Scan for the cell matching the given text and deliver its [X, Y] coordinate at center. 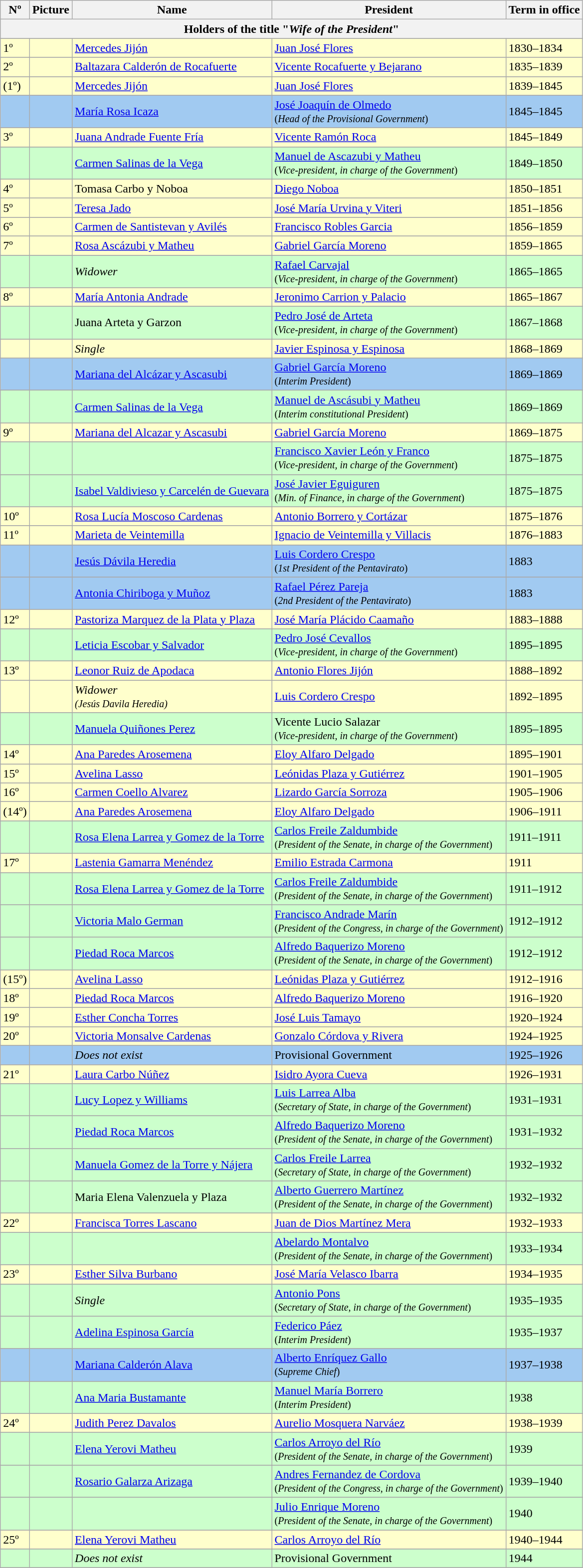
Antonio Flores Jijón [389, 670]
Luis Cordero Crespo(1st President of the Pentavirato) [389, 561]
1906–1911 [544, 811]
Abelardo Montalvo(President of the Senate, in charge of the Government) [389, 1249]
24º [15, 1423]
Manuel de Ascásubi y Matheu(Interim constitutional President) [389, 407]
1859–1865 [544, 245]
(1º) [15, 86]
1937–1938 [544, 1365]
1865–1867 [544, 297]
1932–1933 [544, 1223]
1944 [544, 1559]
Federico Páez(Interim President) [389, 1333]
Marieta de Veintemilla [172, 535]
1939–1940 [544, 1481]
Nº [15, 10]
Pedro José Cevallos(Vice-president, in charge of the Government) [389, 644]
Rafael Carvajal(Vice-president, in charge of the Government) [389, 271]
1851–1856 [544, 207]
José Luis Tamayo [389, 1017]
1876–1883 [544, 535]
1938–1939 [544, 1423]
Isabel Valdivieso y Carcelén de Guevara [172, 491]
1845–1845 [544, 112]
1905–1906 [544, 792]
María Antonia Andrade [172, 297]
1916–1920 [544, 998]
Emilio Estrada Carmona [389, 863]
(14º) [15, 811]
1934–1935 [544, 1274]
2º [15, 67]
Adelina Espinosa García [172, 1333]
1926–1931 [544, 1074]
Francisca Torres Lascano [172, 1223]
1925–1926 [544, 1055]
1875–1876 [544, 516]
10º [15, 516]
1868–1869 [544, 349]
Leticia Escobar y Salvador [172, 644]
1888–1892 [544, 670]
16º [15, 792]
12º [15, 619]
Juana Andrade Fuente Fría [172, 137]
Diego Noboa [389, 189]
11º [15, 535]
1931–1931 [544, 1100]
1845–1849 [544, 137]
María Rosa Icaza [172, 112]
1940–1944 [544, 1540]
Francisco Xavier León y Franco(Vice-president, in charge of the Government) [389, 458]
Teresa Jado [172, 207]
Carlos Arroyo del Río [389, 1540]
1940 [544, 1513]
21º [15, 1074]
Jesús Dávila Heredia [172, 561]
Widower [172, 271]
Victoria Monsalve Cardenas [172, 1036]
Holders of the title "Wife of the President" [292, 29]
1856–1859 [544, 226]
Vicente Ramón Roca [389, 137]
Gabriel García Moreno(Interim President) [389, 374]
José Joaquín de Olmedo (Head of the Provisional Government) [389, 112]
Lizardo García Sorroza [389, 792]
Alberto Enríquez Gallo(Supreme Chief) [389, 1365]
Gonzalo Córdova y Rivera [389, 1036]
Ignacio de Veintemilla y Villacis [389, 535]
Antonio Pons(Secretary of State, in charge of the Government) [389, 1300]
1869–1875 [544, 432]
1849–1850 [544, 163]
3º [15, 137]
1850–1851 [544, 189]
Julio Enrique Moreno(President of the Senate, in charge of the Government) [389, 1513]
Luis Larrea Alba(Secretary of State, in charge of the Government) [389, 1100]
1865–1865 [544, 271]
1º [15, 48]
Pastoriza Marquez de la Plata y Plaza [172, 619]
1911 [544, 863]
1835–1839 [544, 67]
18º [15, 998]
Juana Arteta y Garzon [172, 323]
Aurelio Mosquera Narváez [389, 1423]
1867–1868 [544, 323]
1883–1888 [544, 619]
1839–1845 [544, 86]
Lastenia Gamarra Menéndez [172, 863]
1911–1911 [544, 837]
19º [15, 1017]
1938 [544, 1397]
13º [15, 670]
Leonor Ruiz de Apodaca [172, 670]
8º [15, 297]
Term in office [544, 10]
Antonia Chiriboga y Muñoz [172, 593]
Judith Perez Davalos [172, 1423]
José María Velasco Ibarra [389, 1274]
Lucy Lopez y Williams [172, 1100]
Carmen de Santistevan y Avilés [172, 226]
25º [15, 1540]
Alberto Guerrero Martínez(President of the Senate, in charge of the Government) [389, 1197]
1830–1834 [544, 48]
Carmen Coello Alvarez [172, 792]
Jeronimo Carrion y Palacio [389, 297]
Laura Carbo Núñez [172, 1074]
Carlos Arroyo del Río(President of the Senate, in charge of the Government) [389, 1448]
1901–1905 [544, 774]
Mariana Calderón Alava [172, 1365]
Mariana del Alcazar y Ascasubi [172, 432]
Javier Espinosa y Espinosa [389, 349]
Rosa Lucía Moscoso Cardenas [172, 516]
7º [15, 245]
17º [15, 863]
1935–1935 [544, 1300]
Esther Silva Burbano [172, 1274]
Manuel María Borrero(Interim President) [389, 1397]
Pedro José de Arteta(Vice-president, in charge of the Government) [389, 323]
Manuel de Ascazubi y Matheu(Vice-president, in charge of the Government) [389, 163]
1939 [544, 1448]
1924–1925 [544, 1036]
Ana Maria Bustamante [172, 1397]
Victoria Malo German [172, 921]
1892–1895 [544, 696]
Isidro Ayora Cueva [389, 1074]
22º [15, 1223]
1931–1932 [544, 1132]
1920–1924 [544, 1017]
Tomasa Carbo y Noboa [172, 189]
Andres Fernandez de Cordova(President of the Congress, in charge of the Government) [389, 1481]
1911–1912 [544, 889]
José Javier Eguiguren(Min. of Finance, in charge of the Government) [389, 491]
Name [172, 10]
Vicente Rocafuerte y Bejarano [389, 67]
Widower(Jesús Davila Heredia) [172, 696]
Luis Cordero Crespo [389, 696]
5º [15, 207]
Manuela Gomez de la Torre y Nájera [172, 1165]
23º [15, 1274]
Manuela Quiñones Perez [172, 729]
1933–1934 [544, 1249]
15º [15, 774]
José María Urvina y Viteri [389, 207]
(15º) [15, 979]
Francisco Andrade Marín(President of the Congress, in charge of the Government) [389, 921]
Alfredo Baquerizo Moreno [389, 998]
1935–1937 [544, 1333]
6º [15, 226]
José María Plácido Caamaño [389, 619]
4º [15, 189]
Rafael Pérez Pareja(2nd President of the Pentavirato) [389, 593]
Picture [51, 10]
Rosario Galarza Arizaga [172, 1481]
Maria Elena Valenzuela y Plaza [172, 1197]
Mariana del Alcázar y Ascasubi [172, 374]
Antonio Borrero y Cortázar [389, 516]
Carlos Freile Larrea(Secretary of State, in charge of the Government) [389, 1165]
20º [15, 1036]
14º [15, 755]
Rosa Ascázubi y Matheu [172, 245]
Esther Concha Torres [172, 1017]
1912–1916 [544, 979]
Baltazara Calderón de Rocafuerte [172, 67]
Juan de Dios Martínez Mera [389, 1223]
Vicente Lucio Salazar(Vice-president, in charge of the Government) [389, 729]
Francisco Robles Garcia [389, 226]
9º [15, 432]
President [389, 10]
1895–1901 [544, 755]
